Return the [x, y] coordinate for the center point of the cell that contains the specified text.  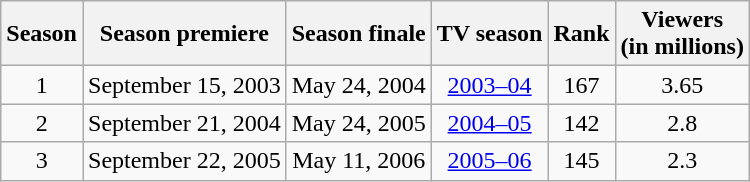
Viewers(in millions) [682, 34]
3 [42, 161]
Season premiere [184, 34]
2.8 [682, 123]
September 22, 2005 [184, 161]
May 24, 2004 [358, 85]
TV season [490, 34]
2.3 [682, 161]
3.65 [682, 85]
May 24, 2005 [358, 123]
145 [582, 161]
2003–04 [490, 85]
167 [582, 85]
2004–05 [490, 123]
Season [42, 34]
142 [582, 123]
Season finale [358, 34]
2 [42, 123]
May 11, 2006 [358, 161]
September 15, 2003 [184, 85]
September 21, 2004 [184, 123]
1 [42, 85]
2005–06 [490, 161]
Rank [582, 34]
